Detect which cell encompasses the target text, then output its (X, Y) center coordinate. 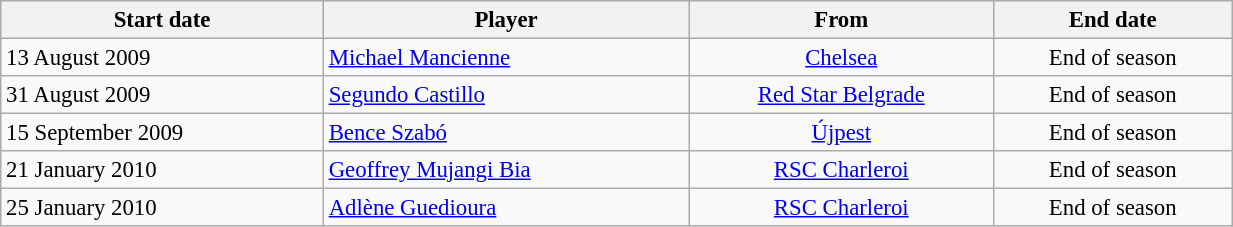
Red Star Belgrade (842, 95)
Adlène Guedioura (506, 208)
13 August 2009 (162, 58)
31 August 2009 (162, 95)
From (842, 20)
Start date (162, 20)
25 January 2010 (162, 208)
Player (506, 20)
Segundo Castillo (506, 95)
Geoffrey Mujangi Bia (506, 170)
Michael Mancienne (506, 58)
15 September 2009 (162, 133)
Chelsea (842, 58)
Újpest (842, 133)
Bence Szabó (506, 133)
21 January 2010 (162, 170)
End date (1113, 20)
